Locate the cell with the specified text and output its (X, Y) center coordinate. 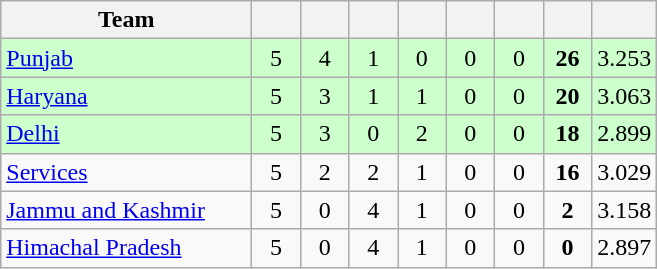
18 (568, 134)
Team (126, 20)
16 (568, 172)
3.158 (624, 210)
Punjab (126, 58)
Delhi (126, 134)
3.063 (624, 96)
20 (568, 96)
Services (126, 172)
3.253 (624, 58)
26 (568, 58)
Haryana (126, 96)
3.029 (624, 172)
Himachal Pradesh (126, 248)
2.897 (624, 248)
Jammu and Kashmir (126, 210)
2.899 (624, 134)
